Return the (x, y) coordinate for the center point of the cell that contains the specified text.  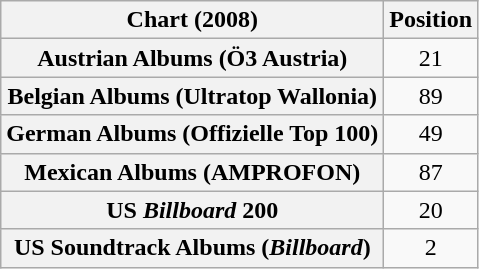
Austrian Albums (Ö3 Austria) (192, 58)
US Soundtrack Albums (Billboard) (192, 248)
49 (431, 134)
2 (431, 248)
20 (431, 210)
Chart (2008) (192, 20)
US Billboard 200 (192, 210)
21 (431, 58)
German Albums (Offizielle Top 100) (192, 134)
Position (431, 20)
Mexican Albums (AMPROFON) (192, 172)
Belgian Albums (Ultratop Wallonia) (192, 96)
89 (431, 96)
87 (431, 172)
